From the cell containing the given text, extract its center point as (x, y) coordinate. 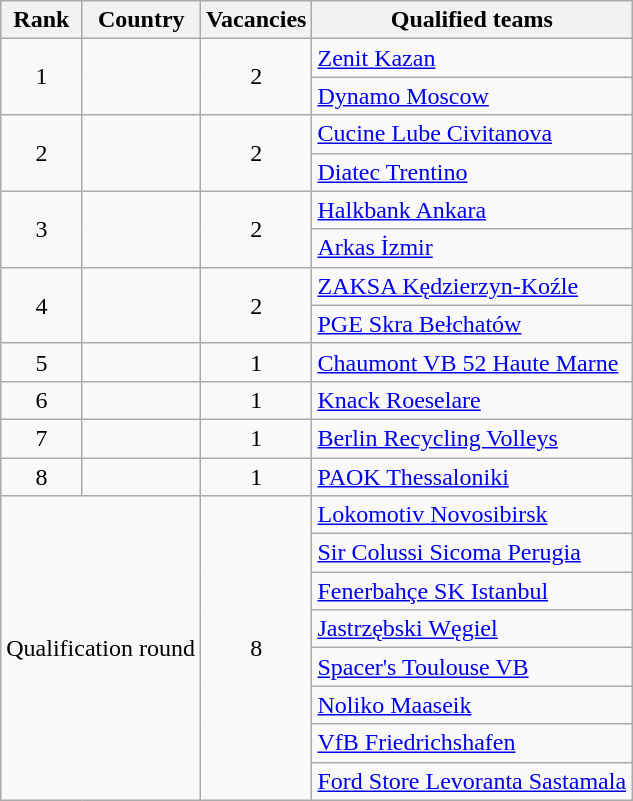
Rank (42, 20)
Country (141, 20)
Knack Roeselare (472, 400)
PGE Skra Bełchatów (472, 324)
Fenerbahçe SK Istanbul (472, 591)
Cucine Lube Civitanova (472, 134)
Chaumont VB 52 Haute Marne (472, 362)
Noliko Maaseik (472, 705)
Qualification round (101, 648)
Qualified teams (472, 20)
Spacer's Toulouse VB (472, 667)
Arkas İzmir (472, 248)
Sir Colussi Sicoma Perugia (472, 553)
PAOK Thessaloniki (472, 477)
Jastrzębski Węgiel (472, 629)
VfB Friedrichshafen (472, 743)
Diatec Trentino (472, 172)
Halkbank Ankara (472, 210)
6 (42, 400)
7 (42, 438)
4 (42, 305)
Ford Store Levoranta Sastamala (472, 781)
Zenit Kazan (472, 58)
Berlin Recycling Volleys (472, 438)
ZAKSA Kędzierzyn-Koźle (472, 286)
5 (42, 362)
Dynamo Moscow (472, 96)
3 (42, 229)
Vacancies (256, 20)
Lokomotiv Novosibirsk (472, 515)
